Determine the (X, Y) coordinate at the center of the cell enclosing the given text.  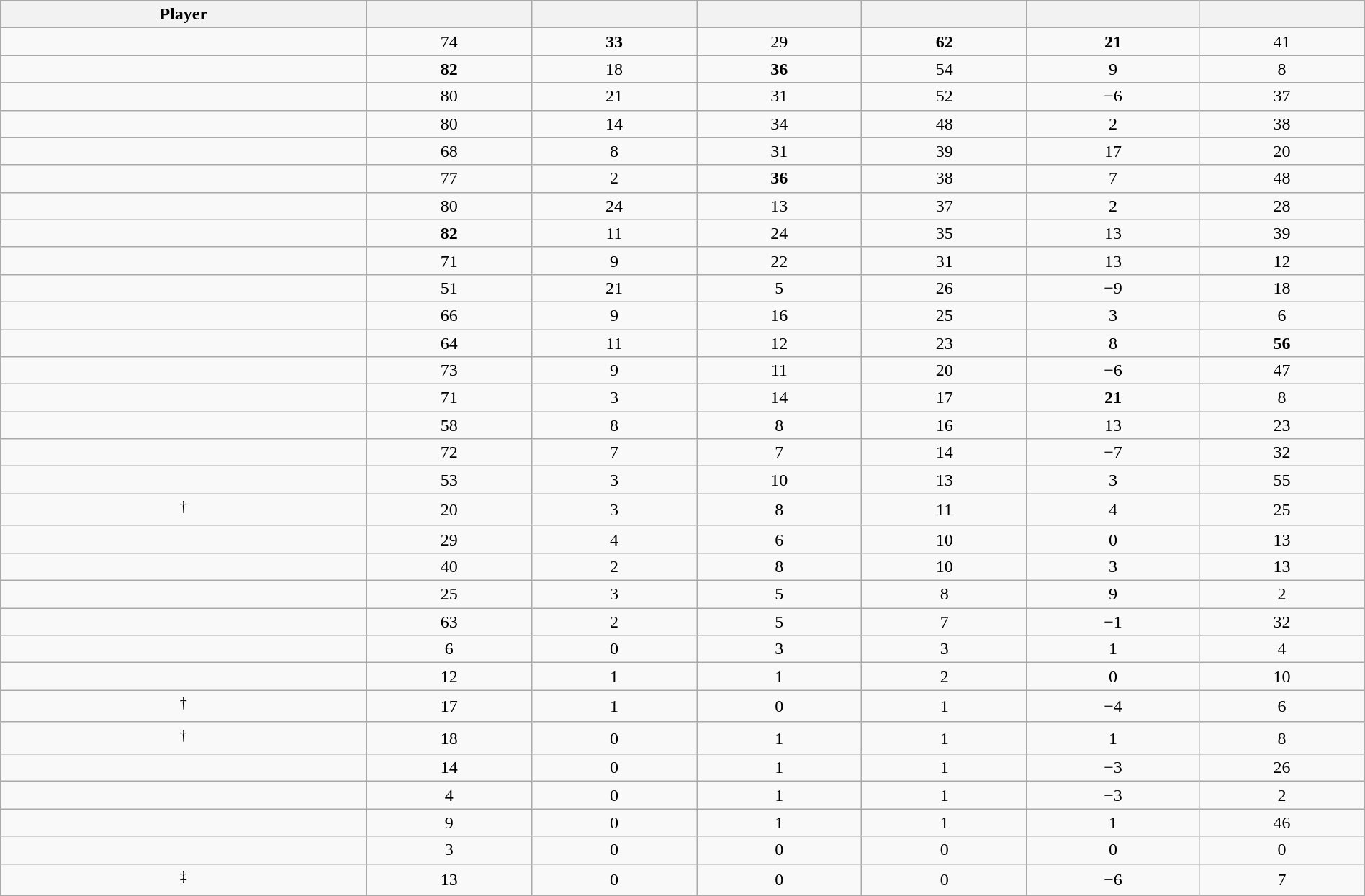
46 (1281, 823)
33 (613, 42)
77 (449, 178)
Player (184, 14)
22 (779, 261)
34 (779, 124)
54 (945, 69)
28 (1281, 206)
63 (449, 622)
‡ (184, 879)
64 (449, 343)
47 (1281, 371)
56 (1281, 343)
68 (449, 151)
58 (449, 425)
66 (449, 315)
53 (449, 480)
−4 (1113, 707)
41 (1281, 42)
−9 (1113, 288)
74 (449, 42)
52 (945, 96)
72 (449, 453)
−1 (1113, 622)
55 (1281, 480)
35 (945, 233)
62 (945, 42)
73 (449, 371)
51 (449, 288)
40 (449, 566)
−7 (1113, 453)
